Detect which cell encompasses the target text, then output its (x, y) center coordinate. 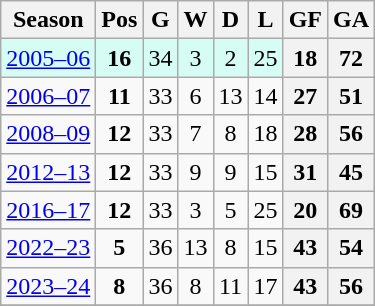
Season (48, 20)
6 (196, 96)
L (266, 20)
54 (352, 248)
27 (305, 96)
14 (266, 96)
2005–06 (48, 58)
31 (305, 172)
51 (352, 96)
2008–09 (48, 134)
2016–17 (48, 210)
20 (305, 210)
17 (266, 286)
72 (352, 58)
28 (305, 134)
GA (352, 20)
45 (352, 172)
G (160, 20)
Pos (120, 20)
16 (120, 58)
W (196, 20)
2006–07 (48, 96)
2 (230, 58)
2012–13 (48, 172)
7 (196, 134)
D (230, 20)
34 (160, 58)
69 (352, 210)
2022–23 (48, 248)
2023–24 (48, 286)
GF (305, 20)
